For the text-containing cell, return its midpoint in (x, y) coordinate format. 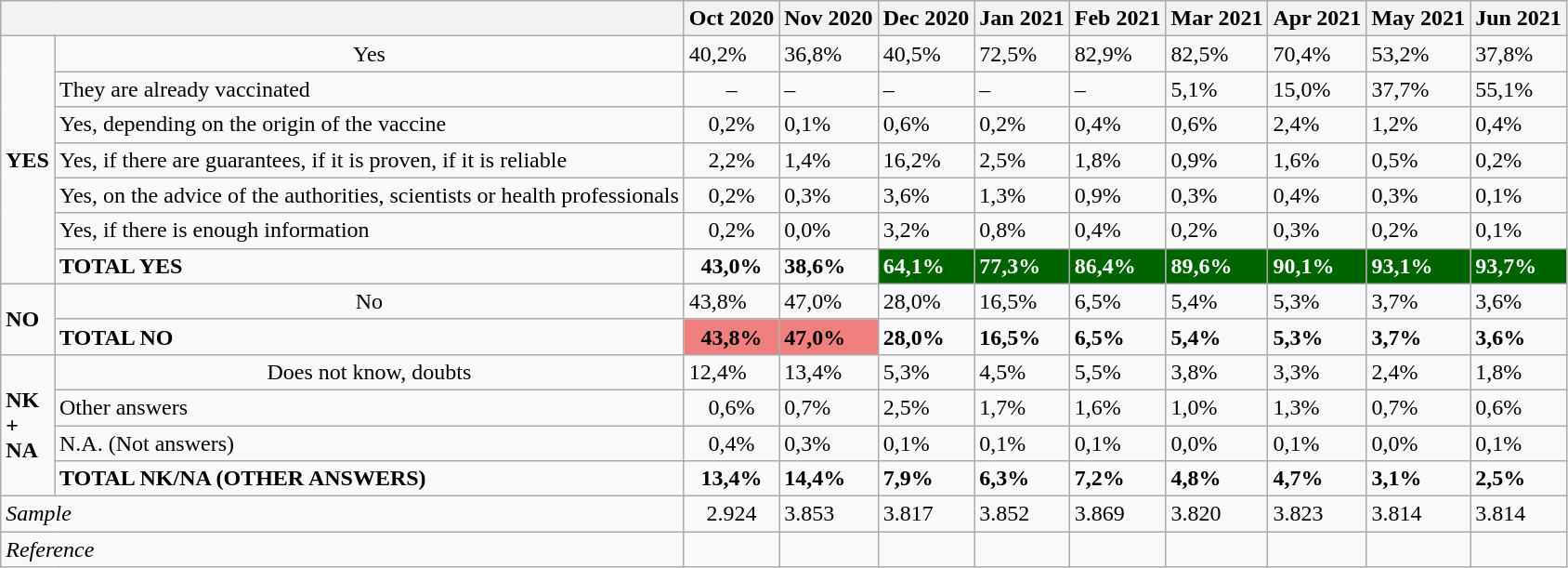
TOTAL YES (369, 266)
6,3% (1022, 479)
3.820 (1217, 514)
Yes, depending on the origin of the vaccine (369, 125)
37,7% (1418, 89)
7,9% (926, 479)
77,3% (1022, 266)
3,8% (1217, 372)
72,5% (1022, 54)
3.817 (926, 514)
NO (28, 319)
0,8% (1022, 231)
53,2% (1418, 54)
82,9% (1117, 54)
Yes, on the advice of the authorities, scientists or health professionals (369, 195)
4,8% (1217, 479)
TOTAL NK/NA (OTHER ANSWERS) (369, 479)
Yes, if there are guarantees, if it is proven, if it is reliable (369, 160)
2,2% (731, 160)
3,1% (1418, 479)
43,0% (731, 266)
Jan 2021 (1022, 19)
Sample (343, 514)
1,7% (1022, 407)
They are already vaccinated (369, 89)
15,0% (1317, 89)
3,3% (1317, 372)
3.823 (1317, 514)
Feb 2021 (1117, 19)
Yes, if there is enough information (369, 231)
Apr 2021 (1317, 19)
No (369, 301)
N.A. (Not answers) (369, 443)
36,8% (829, 54)
TOTAL NO (369, 337)
3.853 (829, 514)
Mar 2021 (1217, 19)
5,1% (1217, 89)
55,1% (1519, 89)
5,5% (1117, 372)
12,4% (731, 372)
82,5% (1217, 54)
Dec 2020 (926, 19)
86,4% (1117, 266)
64,1% (926, 266)
3,2% (926, 231)
Yes (369, 54)
0,5% (1418, 160)
Oct 2020 (731, 19)
3.852 (1022, 514)
14,4% (829, 479)
90,1% (1317, 266)
4,7% (1317, 479)
Does not know, doubts (369, 372)
16,2% (926, 160)
38,6% (829, 266)
YES (28, 160)
2.924 (731, 514)
93,7% (1519, 266)
Reference (343, 549)
70,4% (1317, 54)
1,2% (1418, 125)
May 2021 (1418, 19)
40,5% (926, 54)
40,2% (731, 54)
Other answers (369, 407)
1,4% (829, 160)
37,8% (1519, 54)
4,5% (1022, 372)
93,1% (1418, 266)
Jun 2021 (1519, 19)
89,6% (1217, 266)
1,0% (1217, 407)
Nov 2020 (829, 19)
NK+NA (28, 425)
3.869 (1117, 514)
7,2% (1117, 479)
